For the text-containing cell, return its midpoint in [x, y] coordinate format. 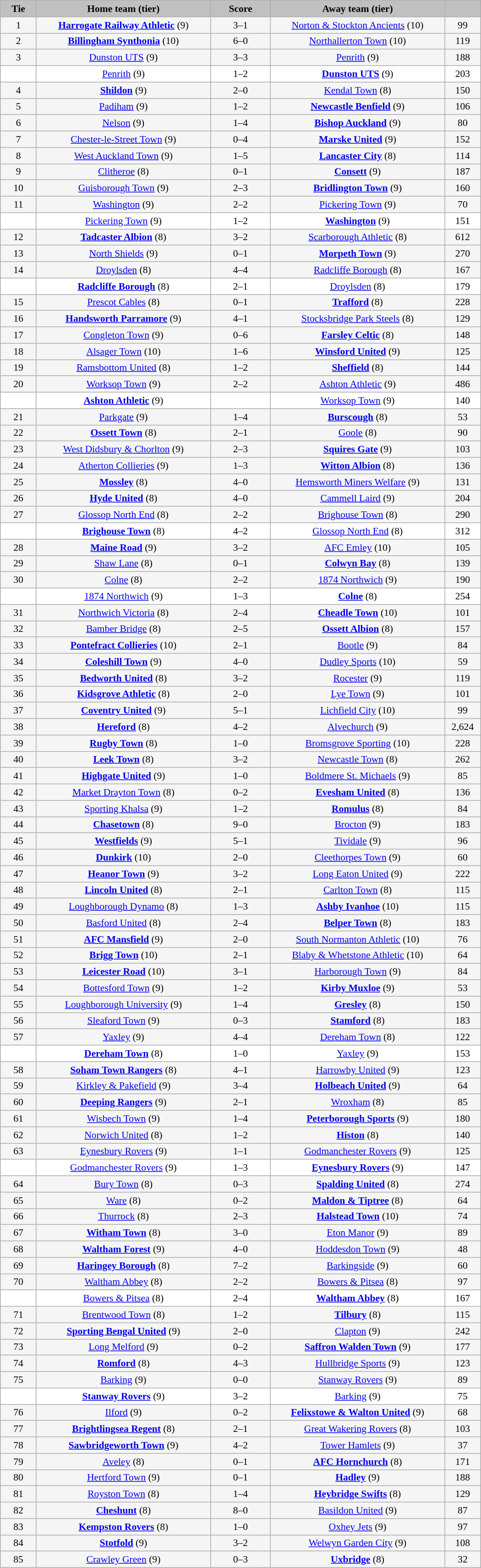
Cheshunt (8) [123, 1511]
153 [463, 1053]
105 [463, 548]
Belper Town (8) [358, 923]
Billingham Synthonia (10) [123, 41]
Maine Road (9) [123, 548]
5 [18, 107]
Oxhey Jets (9) [358, 1527]
South Normanton Athletic (10) [358, 939]
54 [18, 988]
Dudley Sports (10) [358, 662]
Blaby & Whetstone Athletic (10) [358, 955]
139 [463, 564]
25 [18, 482]
57 [18, 1037]
1 [18, 25]
Bury Town (8) [123, 1184]
58 [18, 1070]
2–5 [240, 629]
7 [18, 139]
3 [18, 58]
Tadcaster Albion (8) [123, 237]
21 [18, 417]
0–4 [240, 139]
8 [18, 156]
Ilford (9) [123, 1413]
AFC Hornchurch (8) [358, 1462]
Stocksbridge Park Steels (8) [358, 319]
42 [18, 792]
20 [18, 384]
151 [463, 221]
Boldmere St. Michaels (9) [358, 776]
Crawley Green (9) [123, 1560]
39 [18, 743]
16 [18, 319]
67 [18, 1233]
Marske United (9) [358, 139]
Ramsbottom United (8) [123, 368]
Heanor Town (9) [123, 874]
177 [463, 1347]
152 [463, 139]
46 [18, 858]
79 [18, 1462]
Romulus (8) [358, 809]
Waltham Forest (9) [123, 1250]
Prescot Cables (8) [123, 302]
Scarborough Athletic (8) [358, 237]
Norwich United (8) [123, 1135]
157 [463, 629]
33 [18, 646]
66 [18, 1217]
22 [18, 433]
612 [463, 237]
81 [18, 1494]
31 [18, 613]
4 [18, 90]
Holbeach United (9) [358, 1086]
3–4 [240, 1086]
Parkgate (9) [123, 417]
Gresley (8) [358, 1004]
Nelson (9) [123, 123]
Congleton Town (9) [123, 335]
Score [240, 9]
187 [463, 172]
242 [463, 1331]
40 [18, 760]
Eton Manor (9) [358, 1233]
Brightlingsea Regent (8) [123, 1429]
61 [18, 1119]
144 [463, 368]
26 [18, 499]
Coventry United (9) [123, 711]
1–6 [240, 351]
Hoddesdon Town (9) [358, 1250]
47 [18, 874]
Ossett Town (8) [123, 433]
11 [18, 205]
108 [463, 1543]
41 [18, 776]
Heybridge Swifts (8) [358, 1494]
62 [18, 1135]
Kirby Muxloe (9) [358, 988]
West Auckland Town (9) [123, 156]
180 [463, 1119]
Loughborough Dynamo (8) [123, 907]
0–0 [240, 1380]
Pontefract Collieries (10) [123, 646]
Wisbech Town (9) [123, 1119]
Chester-le-Street Town (9) [123, 139]
Thurrock (8) [123, 1217]
Ossett Albion (8) [358, 629]
1–1 [240, 1151]
Mossley (8) [123, 482]
262 [463, 760]
Soham Town Rangers (8) [123, 1070]
Spalding United (8) [358, 1184]
63 [18, 1151]
Sporting Khalsa (9) [123, 809]
Alvechurch (9) [358, 727]
77 [18, 1429]
52 [18, 955]
Morpeth Town (9) [358, 254]
Padiham (9) [123, 107]
Newcastle Town (8) [358, 760]
Long Eaton United (9) [358, 874]
87 [463, 1511]
Leicester Road (10) [123, 972]
Guisborough Town (9) [123, 188]
Harrowby United (9) [358, 1070]
274 [463, 1184]
7–2 [240, 1266]
78 [18, 1445]
Colwyn Bay (8) [358, 564]
12 [18, 237]
Norton & Stockton Ancients (10) [358, 25]
83 [18, 1527]
486 [463, 384]
Ashby Ivanhoe (10) [358, 907]
3–0 [240, 1233]
13 [18, 254]
14 [18, 270]
203 [463, 74]
Tilbury (8) [358, 1315]
Histon (8) [358, 1135]
Lincoln United (8) [123, 890]
Westfields (9) [123, 841]
Hertford Town (9) [123, 1478]
Hullbridge Sports (9) [358, 1364]
90 [463, 433]
6 [18, 123]
Northallerton Town (10) [358, 41]
Squires Gate (9) [358, 450]
Cheadle Town (10) [358, 613]
Brentwood Town (8) [123, 1315]
2,624 [463, 727]
Great Wakering Rovers (8) [358, 1429]
Cleethorpes Town (9) [358, 858]
Tie [18, 9]
19 [18, 368]
Deeping Rangers (9) [123, 1102]
0–6 [240, 335]
Witton Albion (8) [358, 466]
Winsford United (9) [358, 351]
Home team (tier) [123, 9]
Dunkirk (10) [123, 858]
Hadley (9) [358, 1478]
Sheffield (8) [358, 368]
Stotfold (9) [123, 1543]
17 [18, 335]
147 [463, 1168]
Romford (8) [123, 1364]
190 [463, 580]
Handsworth Parramore (9) [123, 319]
Sporting Bengal United (9) [123, 1331]
North Shields (9) [123, 254]
290 [463, 515]
71 [18, 1315]
270 [463, 254]
254 [463, 597]
Chasetown (8) [123, 825]
28 [18, 548]
Bishop Auckland (9) [358, 123]
204 [463, 499]
Lichfield City (10) [358, 711]
9 [18, 172]
Basford United (8) [123, 923]
Loughborough University (9) [123, 1004]
Wroxham (8) [358, 1102]
Atherton Collieries (9) [123, 466]
Bromsgrove Sporting (10) [358, 743]
Harborough Town (9) [358, 972]
Hyde United (8) [123, 499]
Saffron Walden Town (9) [358, 1347]
Aveley (8) [123, 1462]
Trafford (8) [358, 302]
Burscough (8) [358, 417]
72 [18, 1331]
Northwich Victoria (8) [123, 613]
Lye Town (9) [358, 694]
29 [18, 564]
Hereford (8) [123, 727]
65 [18, 1201]
Goole (8) [358, 433]
Long Melford (9) [123, 1347]
Kendal Town (8) [358, 90]
Uxbridge (8) [358, 1560]
Shildon (9) [123, 90]
Kirkley & Pakefield (9) [123, 1086]
Peterborough Sports (9) [358, 1119]
Royston Town (8) [123, 1494]
Bamber Bridge (8) [123, 629]
96 [463, 841]
Welwyn Garden City (9) [358, 1543]
44 [18, 825]
27 [18, 515]
160 [463, 188]
Farsley Celtic (8) [358, 335]
Coleshill Town (9) [123, 662]
Market Drayton Town (8) [123, 792]
69 [18, 1266]
Newcastle Benfield (9) [358, 107]
82 [18, 1511]
4–3 [240, 1364]
Highgate United (9) [123, 776]
Sleaford Town (9) [123, 1021]
15 [18, 302]
18 [18, 351]
Carlton Town (8) [358, 890]
56 [18, 1021]
West Didsbury & Chorlton (9) [123, 450]
Rocester (9) [358, 678]
Felixstowe & Walton United (9) [358, 1413]
Bottesford Town (9) [123, 988]
Hemsworth Miners Welfare (9) [358, 482]
312 [463, 531]
Bedworth United (8) [123, 678]
Witham Town (8) [123, 1233]
Brocton (9) [358, 825]
51 [18, 939]
222 [463, 874]
Sawbridgeworth Town (9) [123, 1445]
10 [18, 188]
Leek Town (8) [123, 760]
1–5 [240, 156]
Lancaster City (8) [358, 156]
55 [18, 1004]
Ware (8) [123, 1201]
24 [18, 466]
AFC Mansfield (9) [123, 939]
148 [463, 335]
Kidsgrove Athletic (8) [123, 694]
Haringey Borough (8) [123, 1266]
49 [18, 907]
Tower Hamlets (9) [358, 1445]
Basildon United (9) [358, 1511]
106 [463, 107]
50 [18, 923]
Bootle (9) [358, 646]
171 [463, 1462]
Bridlington Town (9) [358, 188]
35 [18, 678]
Maldon & Tiptree (8) [358, 1201]
Brigg Town (10) [123, 955]
AFC Emley (10) [358, 548]
114 [463, 156]
Rugby Town (8) [123, 743]
23 [18, 450]
Alsager Town (10) [123, 351]
Cammell Laird (9) [358, 499]
Evesham United (8) [358, 792]
Tividale (9) [358, 841]
8–0 [240, 1511]
Away team (tier) [358, 9]
Harrogate Railway Athletic (9) [123, 25]
3–3 [240, 58]
Halstead Town (10) [358, 1217]
Consett (9) [358, 172]
34 [18, 662]
38 [18, 727]
Stamford (8) [358, 1021]
2 [18, 41]
30 [18, 580]
9–0 [240, 825]
6–0 [240, 41]
43 [18, 809]
Clitheroe (8) [123, 172]
131 [463, 482]
Kempston Rovers (8) [123, 1527]
179 [463, 286]
122 [463, 1037]
73 [18, 1347]
Clapton (9) [358, 1331]
Shaw Lane (8) [123, 564]
45 [18, 841]
36 [18, 694]
Barkingside (9) [358, 1266]
